Determine the [x, y] coordinate at the center of the cell enclosing the given text.  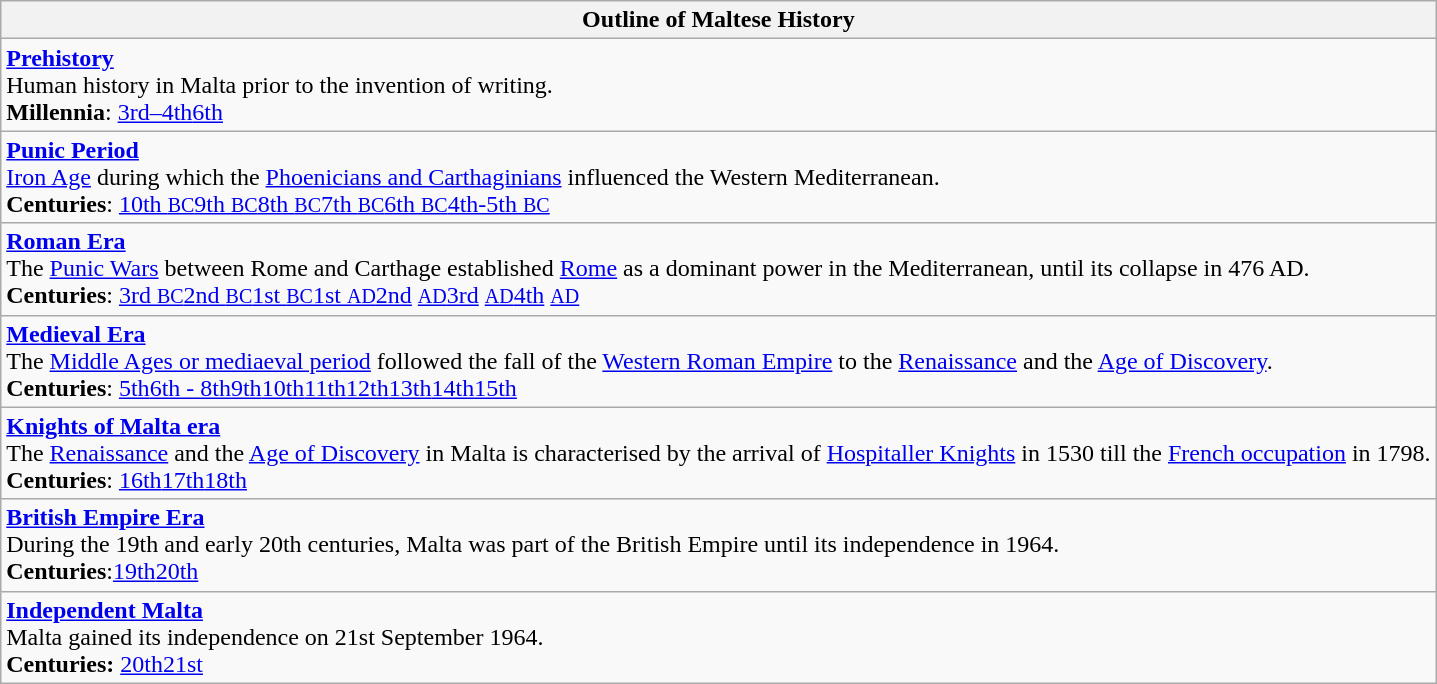
PrehistoryHuman history in Malta prior to the invention of writing.Millennia: 3rd–4th⁣⁣⁣⁣6th [718, 85]
Outline of Maltese History [718, 20]
British Empire EraDuring the 19th and early 20th centuries, Malta was part of the British Empire until its independence in 1964.Centuries:19th20th [718, 545]
Independent MaltaMalta gained its independence on 21st September 1964.Centuries: 20th21st [718, 637]
